Pinpoint the cell where the given text exists, returning its [X, Y] midpoint coordinate. 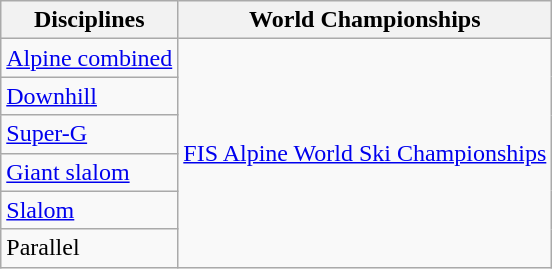
Disciplines [90, 20]
Slalom [90, 210]
FIS Alpine World Ski Championships [365, 153]
Giant slalom [90, 172]
Alpine combined [90, 58]
Downhill [90, 96]
World Championships [365, 20]
Super-G [90, 134]
Parallel [90, 248]
